Output the (x, y) coordinate of the center of the cell containing the given text.  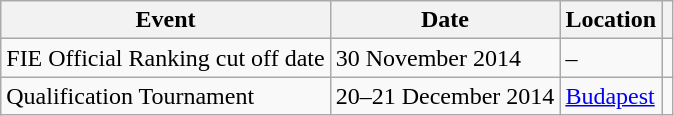
Budapest (611, 96)
– (611, 58)
Qualification Tournament (166, 96)
FIE Official Ranking cut off date (166, 58)
20–21 December 2014 (445, 96)
30 November 2014 (445, 58)
Event (166, 20)
Location (611, 20)
Date (445, 20)
